Search for the cell housing the specified text and yield its (X, Y) center coordinate. 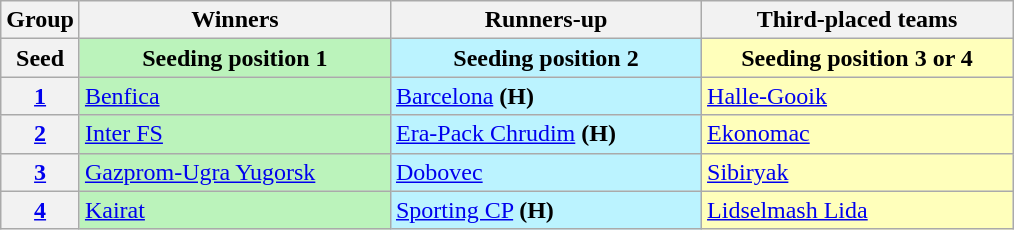
Lidselmash Lida (858, 210)
Third-placed teams (858, 20)
Era-Pack Chrudim (H) (546, 134)
Gazprom-Ugra Yugorsk (234, 172)
Benfica (234, 96)
Inter FS (234, 134)
4 (40, 210)
Halle-Gooik (858, 96)
Kairat (234, 210)
Seeding position 1 (234, 58)
Seed (40, 58)
1 (40, 96)
Barcelona (H) (546, 96)
Winners (234, 20)
Seeding position 2 (546, 58)
Sibiryak (858, 172)
Seeding position 3 or 4 (858, 58)
Runners-up (546, 20)
3 (40, 172)
Ekonomac (858, 134)
Dobovec (546, 172)
Group (40, 20)
2 (40, 134)
Sporting CP (H) (546, 210)
